Detect which cell encompasses the target text, then output its [X, Y] center coordinate. 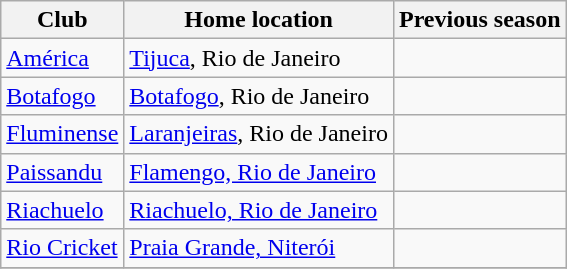
Club [62, 20]
Botafogo [62, 96]
Fluminense [62, 134]
Praia Grande, Niterói [259, 248]
Paissandu [62, 172]
América [62, 58]
Botafogo, Rio de Janeiro [259, 96]
Home location [259, 20]
Laranjeiras, Rio de Janeiro [259, 134]
Riachuelo [62, 210]
Previous season [480, 20]
Rio Cricket [62, 248]
Flamengo, Rio de Janeiro [259, 172]
Riachuelo, Rio de Janeiro [259, 210]
Tijuca, Rio de Janeiro [259, 58]
